Scan for the cell matching the given text and deliver its (X, Y) coordinate at center. 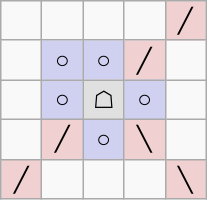
☖ (104, 100)
